Identify which cell holds the provided text, then report its [X, Y] central coordinate. 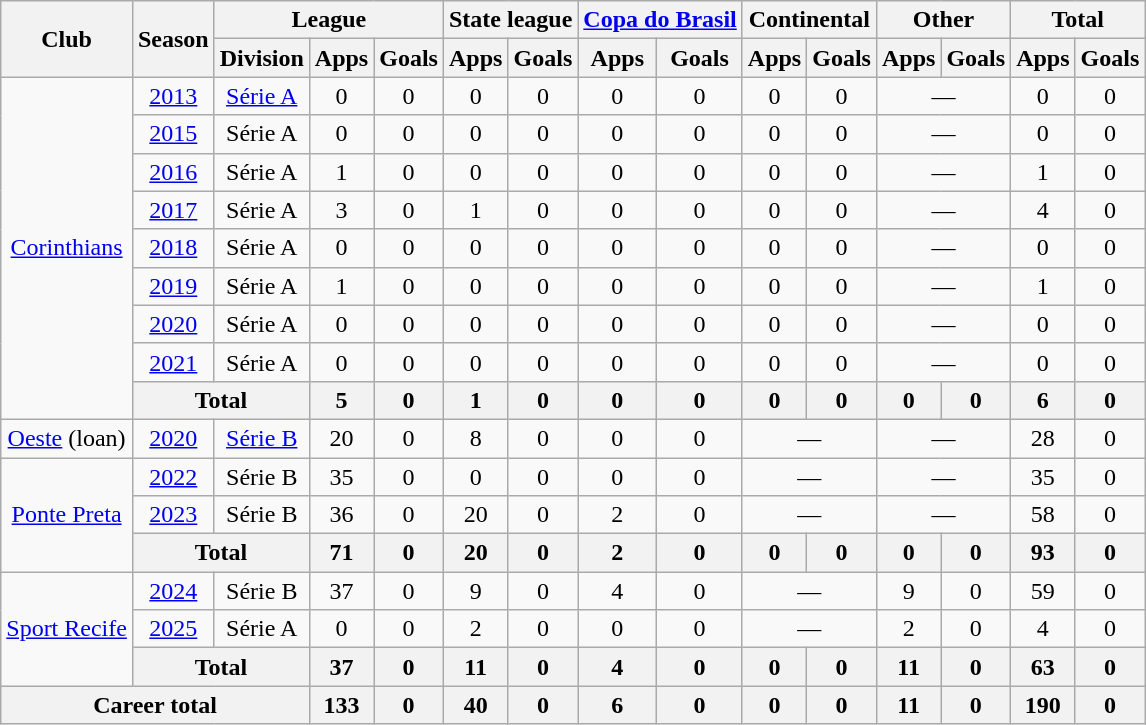
2022 [173, 477]
Copa do Brasil [660, 20]
2025 [173, 629]
2019 [173, 286]
League [328, 20]
Season [173, 39]
Other [943, 20]
58 [1043, 515]
133 [341, 705]
Ponte Preta [67, 515]
2017 [173, 210]
40 [475, 705]
Career total [156, 705]
Corinthians [67, 248]
36 [341, 515]
59 [1043, 591]
63 [1043, 667]
Oeste (loan) [67, 438]
2013 [173, 96]
2015 [173, 134]
Continental [809, 20]
93 [1043, 553]
2023 [173, 515]
5 [341, 400]
2024 [173, 591]
Club [67, 39]
3 [341, 210]
2021 [173, 362]
State league [510, 20]
28 [1043, 438]
2018 [173, 248]
Sport Recife [67, 629]
71 [341, 553]
Division [262, 58]
2016 [173, 172]
8 [475, 438]
190 [1043, 705]
